Determine the [X, Y] coordinate at the center of the cell enclosing the given text.  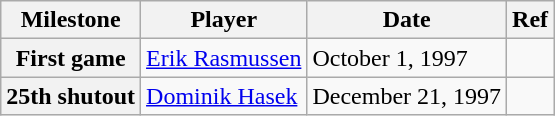
25th shutout [71, 96]
Milestone [71, 20]
Dominik Hasek [224, 96]
December 21, 1997 [407, 96]
Player [224, 20]
October 1, 1997 [407, 58]
First game [71, 58]
Date [407, 20]
Ref [530, 20]
Erik Rasmussen [224, 58]
